From the cell containing the given text, extract its center point as (X, Y) coordinate. 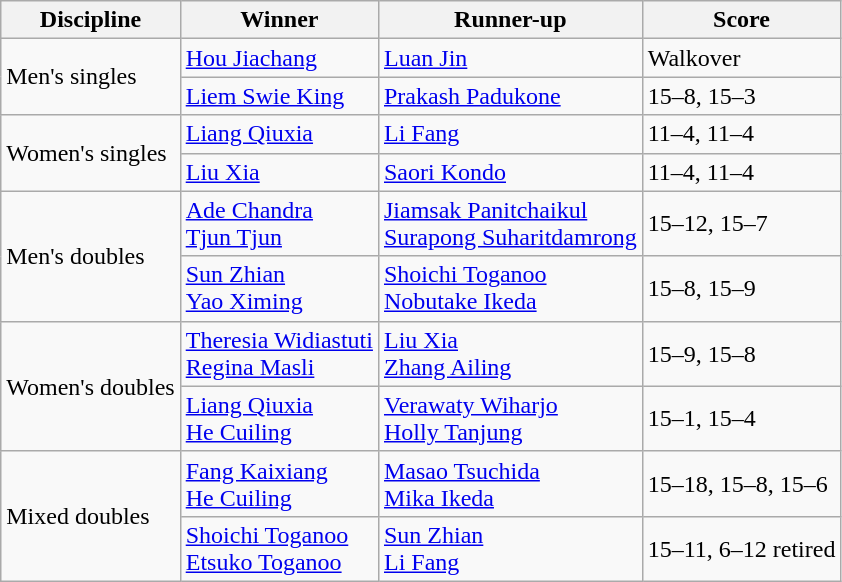
Liu Xia (279, 172)
Sun Zhian Yao Ximing (279, 288)
15–1, 15–4 (742, 418)
Runner-up (510, 20)
Theresia Widiastuti Regina Masli (279, 354)
Women's doubles (90, 386)
Luan Jin (510, 58)
Hou Jiachang (279, 58)
Verawaty Wiharjo Holly Tanjung (510, 418)
Men's doubles (90, 256)
Liem Swie King (279, 96)
Discipline (90, 20)
Fang Kaixiang He Cuiling (279, 484)
15–11, 6–12 retired (742, 548)
15–8, 15–9 (742, 288)
Mixed doubles (90, 516)
Shoichi Toganoo Nobutake Ikeda (510, 288)
15–9, 15–8 (742, 354)
15–8, 15–3 (742, 96)
Men's singles (90, 77)
15–18, 15–8, 15–6 (742, 484)
Prakash Padukone (510, 96)
Ade Chandra Tjun Tjun (279, 224)
Score (742, 20)
Liang Qiuxia He Cuiling (279, 418)
Walkover (742, 58)
Women's singles (90, 153)
Liang Qiuxia (279, 134)
Jiamsak Panitchaikul Surapong Suharitdamrong (510, 224)
Shoichi Toganoo Etsuko Toganoo (279, 548)
Saori Kondo (510, 172)
Masao Tsuchida Mika Ikeda (510, 484)
Winner (279, 20)
Sun Zhian Li Fang (510, 548)
Liu Xia Zhang Ailing (510, 354)
Li Fang (510, 134)
15–12, 15–7 (742, 224)
